Output the [x, y] coordinate of the center of the cell containing the given text.  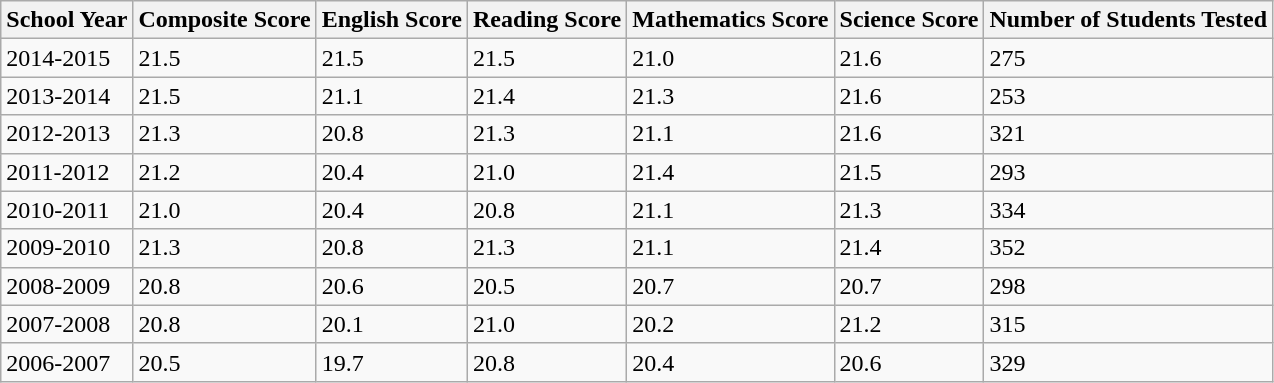
329 [1128, 362]
Composite Score [224, 20]
2011-2012 [67, 172]
293 [1128, 172]
253 [1128, 96]
20.1 [392, 324]
2006-2007 [67, 362]
2009-2010 [67, 248]
2010-2011 [67, 210]
275 [1128, 58]
20.2 [730, 324]
2008-2009 [67, 286]
English Score [392, 20]
Number of Students Tested [1128, 20]
Reading Score [546, 20]
2012-2013 [67, 134]
321 [1128, 134]
352 [1128, 248]
315 [1128, 324]
298 [1128, 286]
334 [1128, 210]
19.7 [392, 362]
2013-2014 [67, 96]
Science Score [909, 20]
2014-2015 [67, 58]
School Year [67, 20]
2007-2008 [67, 324]
Mathematics Score [730, 20]
